Scan for the cell matching the given text and deliver its (x, y) coordinate at center. 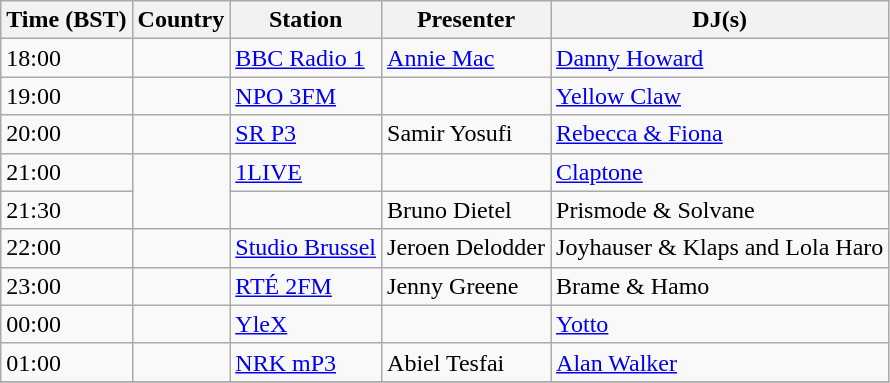
Claptone (720, 172)
Prismode & Solvane (720, 210)
Jeroen Delodder (466, 248)
00:00 (66, 324)
23:00 (66, 286)
Time (BST) (66, 20)
Jenny Greene (466, 286)
Brame & Hamo (720, 286)
18:00 (66, 58)
19:00 (66, 96)
1LIVE (306, 172)
21:00 (66, 172)
DJ(s) (720, 20)
Rebecca & Fiona (720, 134)
Studio Brussel (306, 248)
Station (306, 20)
Bruno Dietel (466, 210)
Presenter (466, 20)
Annie Mac (466, 58)
21:30 (66, 210)
22:00 (66, 248)
SR P3 (306, 134)
Yellow Claw (720, 96)
20:00 (66, 134)
NRK mP3 (306, 362)
01:00 (66, 362)
YleX (306, 324)
BBC Radio 1 (306, 58)
RTÉ 2FM (306, 286)
Yotto (720, 324)
Country (181, 20)
Abiel Tesfai (466, 362)
Joyhauser & Klaps and Lola Haro (720, 248)
NPO 3FM (306, 96)
Alan Walker (720, 362)
Samir Yosufi (466, 134)
Danny Howard (720, 58)
